Return (x, y) of the center of cell containing provided text 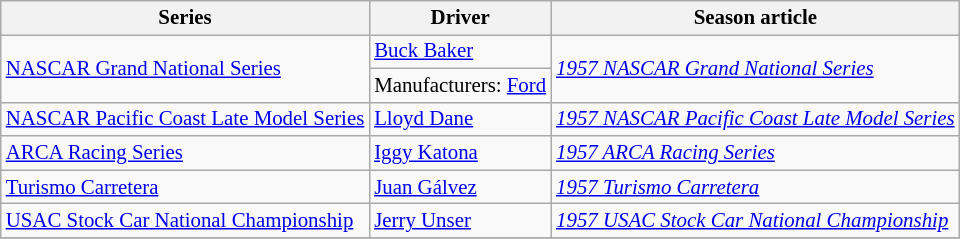
Turismo Carretera (185, 187)
Iggy Katona (460, 153)
Juan Gálvez (460, 187)
Driver (460, 18)
1957 NASCAR Pacific Coast Late Model Series (755, 119)
ARCA Racing Series (185, 153)
USAC Stock Car National Championship (185, 221)
Season article (755, 18)
NASCAR Grand National Series (185, 68)
1957 Turismo Carretera (755, 187)
1957 ARCA Racing Series (755, 153)
Jerry Unser (460, 221)
NASCAR Pacific Coast Late Model Series (185, 119)
Lloyd Dane (460, 119)
Series (185, 18)
1957 NASCAR Grand National Series (755, 68)
Buck Baker (460, 51)
1957 USAC Stock Car National Championship (755, 221)
Manufacturers: Ford (460, 85)
